Determine the [x, y] coordinate at the center of the cell enclosing the given text.  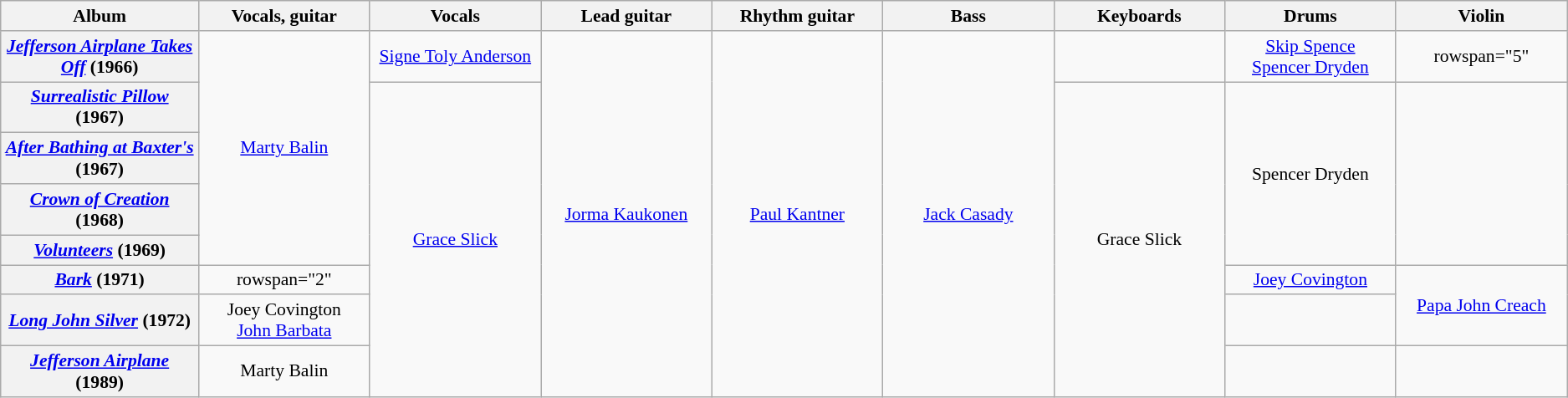
Jefferson Airplane Takes Off (1966) [100, 57]
Crown of Creation (1968) [100, 209]
Album [100, 16]
rowspan="5" [1482, 57]
After Bathing at Baxter's (1967) [100, 159]
Bark (1971) [100, 280]
Surrealistic Pillow (1967) [100, 107]
Spencer Dryden [1311, 174]
Drums [1311, 16]
Keyboards [1139, 16]
Paul Kantner [798, 214]
Jack Casady [968, 214]
Signe Toly Anderson [455, 57]
Joey CovingtonJohn Barbata [284, 321]
Rhythm guitar [798, 16]
Long John Silver (1972) [100, 321]
rowspan="2" [284, 280]
Jorma Kaukonen [627, 214]
Lead guitar [627, 16]
Violin [1482, 16]
Joey Covington [1311, 280]
Jefferson Airplane (1989) [100, 371]
Vocals [455, 16]
Skip SpenceSpencer Dryden [1311, 57]
Volunteers (1969) [100, 250]
Bass [968, 16]
Vocals, guitar [284, 16]
Papa John Creach [1482, 306]
